Provide the (X, Y) coordinate of the cell's center where the given text is located.  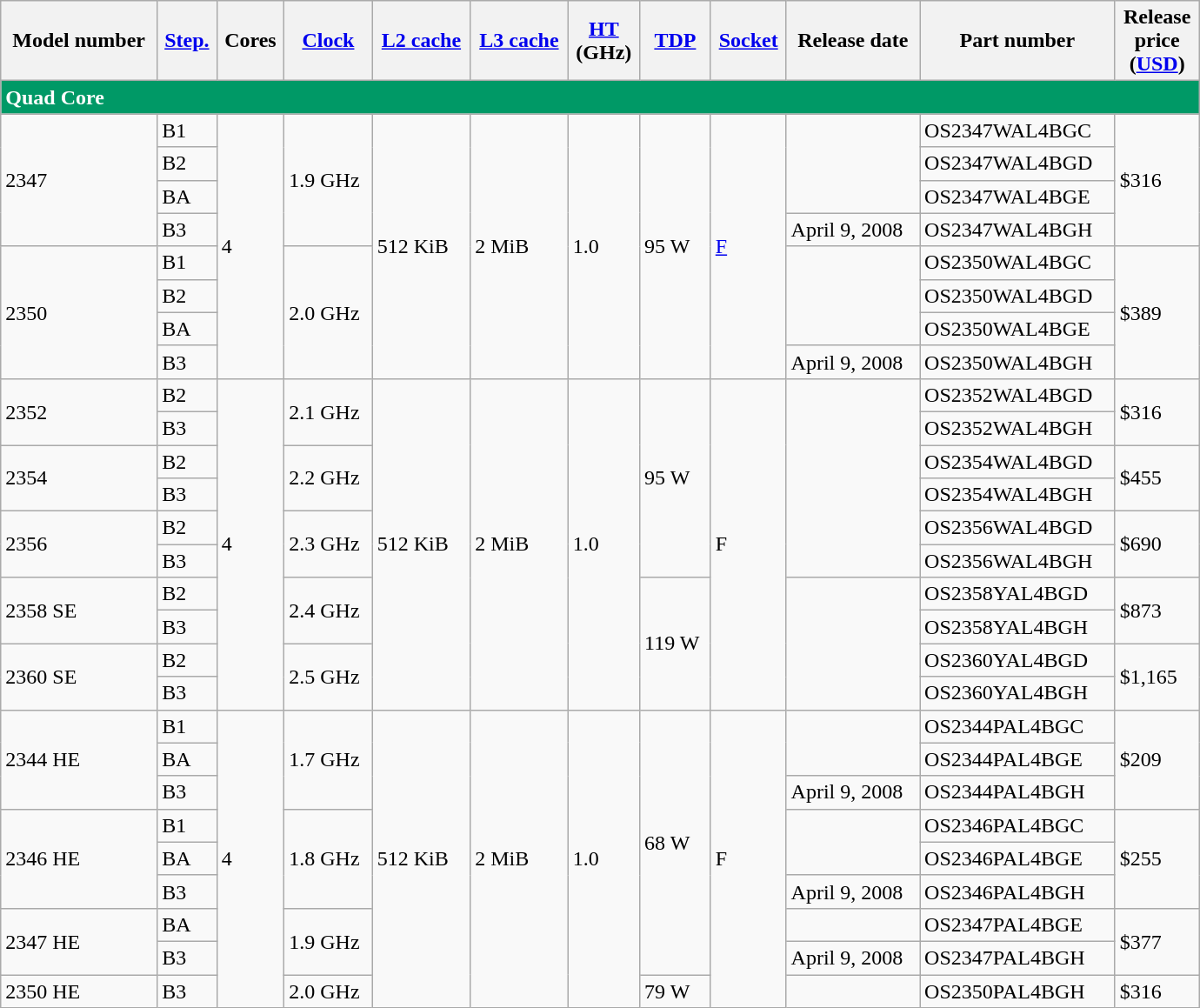
Step. (188, 41)
2.1 GHz (329, 411)
OS2356WAL4BGD (1017, 528)
Releaseprice(USD) (1157, 41)
OS2347WAL4BGD (1017, 164)
$455 (1157, 478)
2352 (79, 411)
OS2350WAL4BGE (1017, 329)
$255 (1157, 858)
TDP (676, 41)
$389 (1157, 312)
2350 HE (79, 991)
Release date (852, 41)
2.5 GHz (329, 677)
2360 SE (79, 677)
Socket (748, 41)
Part number (1017, 41)
OS2350WAL4BGD (1017, 296)
OS2354WAL4BGH (1017, 495)
OS2350PAL4BGH (1017, 991)
OS2352WAL4BGD (1017, 395)
$1,165 (1157, 677)
2.4 GHz (329, 611)
Cores (250, 41)
2346 HE (79, 858)
$873 (1157, 611)
OS2356WAL4BGH (1017, 561)
2354 (79, 478)
Model number (79, 41)
OS2350WAL4BGC (1017, 263)
$377 (1157, 941)
2.2 GHz (329, 478)
2358 SE (79, 611)
OS2344PAL4BGC (1017, 726)
79 W (676, 991)
HT(GHz) (603, 41)
$209 (1157, 759)
OS2347PAL4BGH (1017, 958)
$690 (1157, 544)
OS2347WAL4BGH (1017, 230)
OS2347WAL4BGE (1017, 197)
OS2360YAL4BGD (1017, 660)
OS2346PAL4BGE (1017, 858)
68 W (676, 842)
Quad Core (600, 97)
OS2352WAL4BGH (1017, 428)
2344 HE (79, 759)
OS2346PAL4BGH (1017, 891)
OS2360YAL4BGH (1017, 693)
Clock (329, 41)
OS2350WAL4BGH (1017, 362)
OS2358YAL4BGH (1017, 627)
OS2358YAL4BGD (1017, 594)
OS2354WAL4BGD (1017, 462)
OS2344PAL4BGE (1017, 759)
OS2347PAL4BGE (1017, 925)
OS2347WAL4BGC (1017, 130)
2.3 GHz (329, 544)
L2 cache (421, 41)
2350 (79, 312)
1.7 GHz (329, 759)
2347 HE (79, 941)
2356 (79, 544)
2347 (79, 180)
OS2344PAL4BGH (1017, 792)
L3 cache (519, 41)
1.8 GHz (329, 858)
OS2346PAL4BGC (1017, 825)
119 W (676, 644)
